Search for the cell housing the specified text and yield its (X, Y) center coordinate. 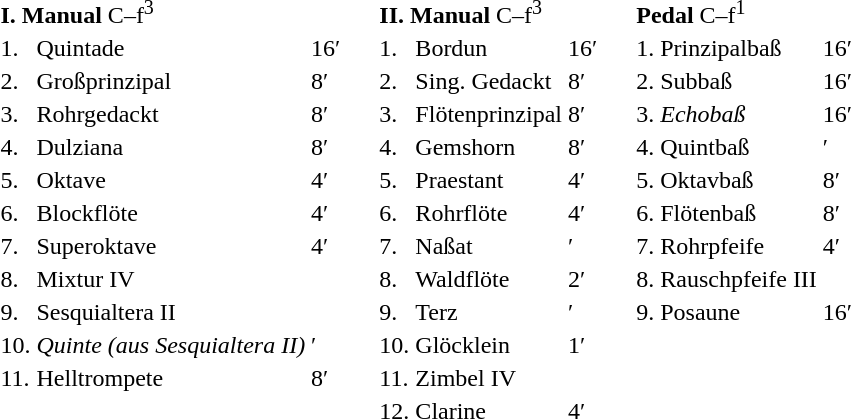
Zimbel IV (489, 378)
Helltrompete (171, 378)
Echobaß (739, 114)
Sesquialtera II (171, 312)
Bordun (489, 48)
Posaune (739, 312)
Blockflöte (171, 213)
Großprinzipal (171, 81)
Rohrgedackt (171, 114)
Flötenbaß (739, 213)
Dulziana (171, 147)
Gemshorn (489, 147)
Quintbaß (739, 147)
Naßat (489, 246)
Rohrflöte (489, 213)
Oktavbaß (739, 180)
Rohrpfeife (739, 246)
1′ (583, 345)
Waldflöte (489, 279)
Superoktave (171, 246)
Praestant (489, 180)
11. (394, 378)
Oktave (171, 180)
10. (394, 345)
Flötenprinzipal (489, 114)
Quintade (171, 48)
2′ (583, 279)
Sing. Gedackt (489, 81)
Terz (489, 312)
Glöcklein (489, 345)
Mixtur IV (171, 279)
Quinte (aus Sesquialtera II) (171, 345)
Subbaß (739, 81)
Prinzipalbaß (739, 48)
Rauschpfeife III (739, 279)
